Locate the cell with the specified text and output its (x, y) center coordinate. 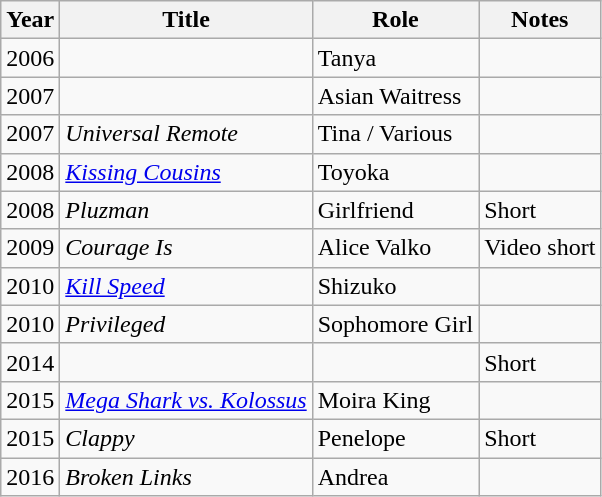
Universal Remote (186, 134)
2009 (30, 248)
Role (395, 20)
Moira King (395, 400)
Toyoka (395, 172)
Shizuko (395, 286)
Year (30, 20)
Girlfriend (395, 210)
2014 (30, 362)
2006 (30, 58)
Sophomore Girl (395, 324)
Pluzman (186, 210)
Andrea (395, 477)
Notes (540, 20)
Privileged (186, 324)
Penelope (395, 438)
Mega Shark vs. Kolossus (186, 400)
Tina / Various (395, 134)
Kill Speed (186, 286)
Asian Waitress (395, 96)
Video short (540, 248)
2016 (30, 477)
Clappy (186, 438)
Title (186, 20)
Broken Links (186, 477)
Courage Is (186, 248)
Kissing Cousins (186, 172)
Tanya (395, 58)
Alice Valko (395, 248)
